Provide the (X, Y) coordinate of the cell's center where the given text is located.  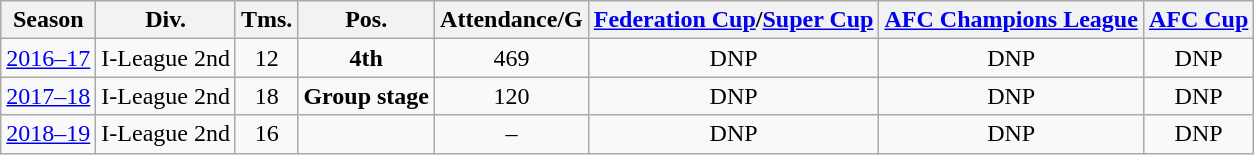
AFC Cup (1198, 20)
Group stage (366, 96)
Tms. (266, 20)
AFC Champions League (1011, 20)
4th (366, 58)
– (512, 134)
Federation Cup/Super Cup (734, 20)
2016–17 (48, 58)
16 (266, 134)
Season (48, 20)
2018–19 (48, 134)
2017–18 (48, 96)
120 (512, 96)
Attendance/G (512, 20)
18 (266, 96)
469 (512, 58)
Pos. (366, 20)
12 (266, 58)
Div. (166, 20)
